Output the (X, Y) coordinate of the center of the cell containing the given text.  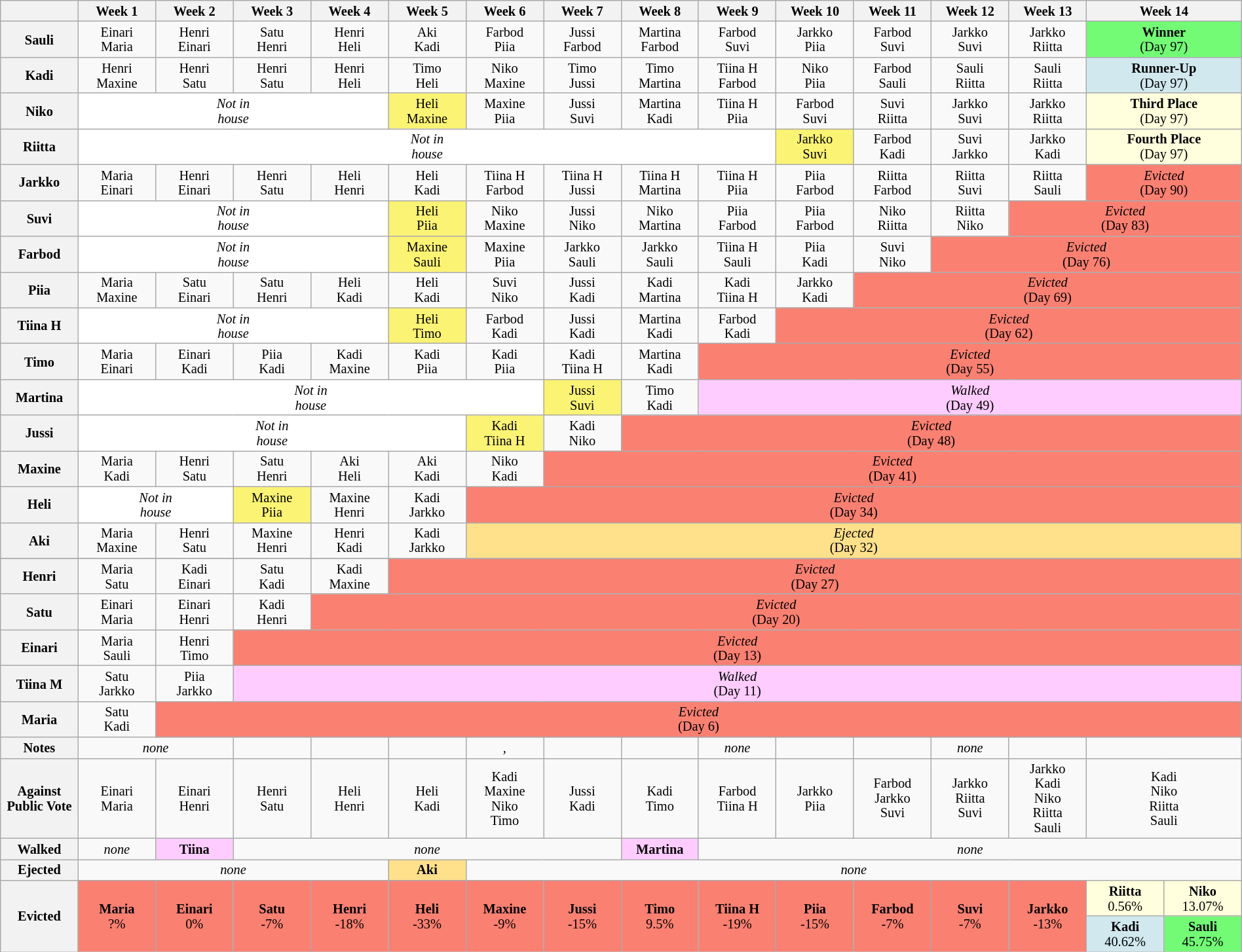
Week 13 (1047, 10)
NikoMartina (660, 219)
HeliPiia (427, 219)
Satu-7% (272, 915)
EinariKadi (195, 361)
MariaSatu (117, 576)
Winner(Day 97) (1163, 39)
Jussi-15% (582, 915)
Maria?% (117, 915)
Piia-15% (815, 915)
Week 3 (272, 10)
Week 12 (970, 10)
Evicted(Day 20) (776, 612)
Henri (39, 576)
Sauli45.75% (1203, 934)
Riitta (39, 147)
Maxine-9% (504, 915)
Evicted(Day 27) (815, 576)
Evicted (39, 915)
Notes (39, 748)
MariaSauli (117, 648)
Evicted(Day 83) (1125, 219)
Walked (39, 849)
Evicted(Day 34) (854, 504)
KadiNikoRiittaSauli (1163, 798)
MariaKadi (117, 469)
Walked(Day 49) (969, 397)
AkiHeli (349, 469)
KadiTimo (660, 798)
Jarkko (39, 182)
FarbodPiia (504, 39)
Jussi Kadi (582, 798)
Jarkko-13% (1047, 915)
Niko (39, 111)
Tiina HJussi (582, 182)
PiiaJarkko (195, 684)
HenriKadi (349, 541)
Maxine (39, 469)
Week 11 (892, 10)
Tiina HMartina (660, 182)
Piia (39, 289)
JussiFarbod (582, 39)
Evicted(Day 6) (699, 719)
Evicted(Day 69) (1047, 289)
Tiina H (39, 326)
Ejected (39, 870)
Evicted(Day 76) (1087, 254)
Week 1 (117, 10)
SuviJarkko (970, 147)
RiittaFarbod (892, 182)
Niko13.07% (1203, 898)
NikoPiia (815, 75)
MaxineSauli (427, 254)
Henri-18% (349, 915)
NikoRiitta (892, 219)
JarkkoKadiNikoRiittaSauli (1047, 798)
Heli-33% (427, 915)
Einari0% (195, 915)
Ejected(Day 32) (854, 541)
KadiMartina (660, 289)
Week 7 (582, 10)
Heli (39, 504)
Tiina M (39, 684)
Evicted(Day 62) (1009, 326)
JarkkoRiittaSuvi (970, 798)
HeliMaxine (427, 111)
Tiina HSauli (737, 254)
FarbodTiina H (737, 798)
TimoMartina (660, 75)
Fourth Place(Day 97) (1163, 147)
SuviRiitta (892, 111)
Evicted(Day 41) (893, 469)
Einari (39, 648)
Walked(Day 11) (738, 684)
Week 5 (427, 10)
Suvi-7% (970, 915)
Satu (39, 612)
Kadi (39, 75)
Maria (39, 719)
KadiEinari (195, 576)
KadiNiko (582, 433)
Week 14 (1163, 10)
RiittaNiko (970, 219)
Riitta0.56% (1125, 898)
HenriTimo (195, 648)
KadiMaxineNikoTimo (504, 798)
Evicted(Day 55) (969, 361)
TimoJussi (582, 75)
Tiina H-19% (737, 915)
FarbodSauli (892, 75)
Third Place(Day 97) (1163, 111)
Evicted(Day 90) (1163, 182)
Suvi (39, 219)
AgainstPublic Vote (39, 798)
Timo (39, 361)
JussiNiko (582, 219)
KadiHenri (272, 612)
Sauli (39, 39)
Week 6 (504, 10)
HeliTimo (427, 326)
, (504, 748)
Evicted(Day 13) (738, 648)
Runner-Up(Day 97) (1163, 75)
Week 2 (195, 10)
RiittaSuvi (970, 182)
TimoKadi (660, 397)
Farbod-7% (892, 915)
Tiina (195, 849)
Week 10 (815, 10)
Evicted(Day 48) (932, 433)
SatuEinari (195, 289)
FarbodJarkkoSuvi (892, 798)
Jussi (39, 433)
Timo9.5% (660, 915)
SatuJarkko (117, 684)
Week 9 (737, 10)
TimoHeli (427, 75)
Week 8 (660, 10)
RiittaSauli (1047, 182)
Kadi40.62% (1125, 934)
Week 4 (349, 10)
Farbod (39, 254)
Niko Kadi (504, 469)
HenriMaxine (117, 75)
MartinaFarbod (660, 39)
